Return [x, y] of the center of cell containing provided text 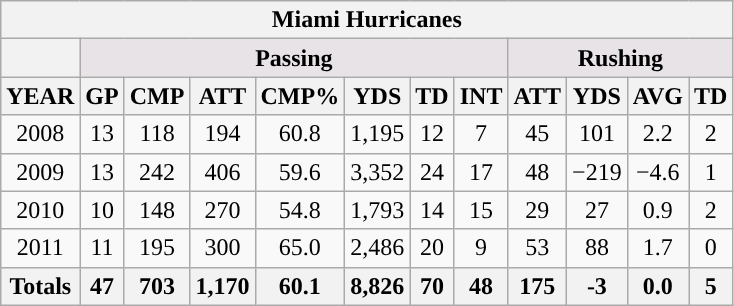
7 [481, 134]
60.1 [300, 286]
60.8 [300, 134]
0 [710, 248]
14 [432, 210]
9 [481, 248]
703 [157, 286]
AVG [658, 96]
GP [102, 96]
242 [157, 172]
300 [222, 248]
118 [157, 134]
2,486 [378, 248]
59.6 [300, 172]
47 [102, 286]
2011 [40, 248]
20 [432, 248]
CMP [157, 96]
65.0 [300, 248]
11 [102, 248]
2010 [40, 210]
29 [538, 210]
101 [598, 134]
27 [598, 210]
1,195 [378, 134]
270 [222, 210]
54.8 [300, 210]
17 [481, 172]
Miami Hurricanes [367, 20]
5 [710, 286]
0.9 [658, 210]
195 [157, 248]
8,826 [378, 286]
406 [222, 172]
2009 [40, 172]
1,170 [222, 286]
1.7 [658, 248]
1,793 [378, 210]
10 [102, 210]
Passing [294, 58]
−4.6 [658, 172]
3,352 [378, 172]
2008 [40, 134]
0.0 [658, 286]
175 [538, 286]
148 [157, 210]
15 [481, 210]
2.2 [658, 134]
Totals [40, 286]
194 [222, 134]
70 [432, 286]
24 [432, 172]
88 [598, 248]
CMP% [300, 96]
−219 [598, 172]
12 [432, 134]
YEAR [40, 96]
45 [538, 134]
53 [538, 248]
-3 [598, 286]
Rushing [620, 58]
INT [481, 96]
1 [710, 172]
